Extract the (X, Y) coordinate from the center of the cell holding the provided text.  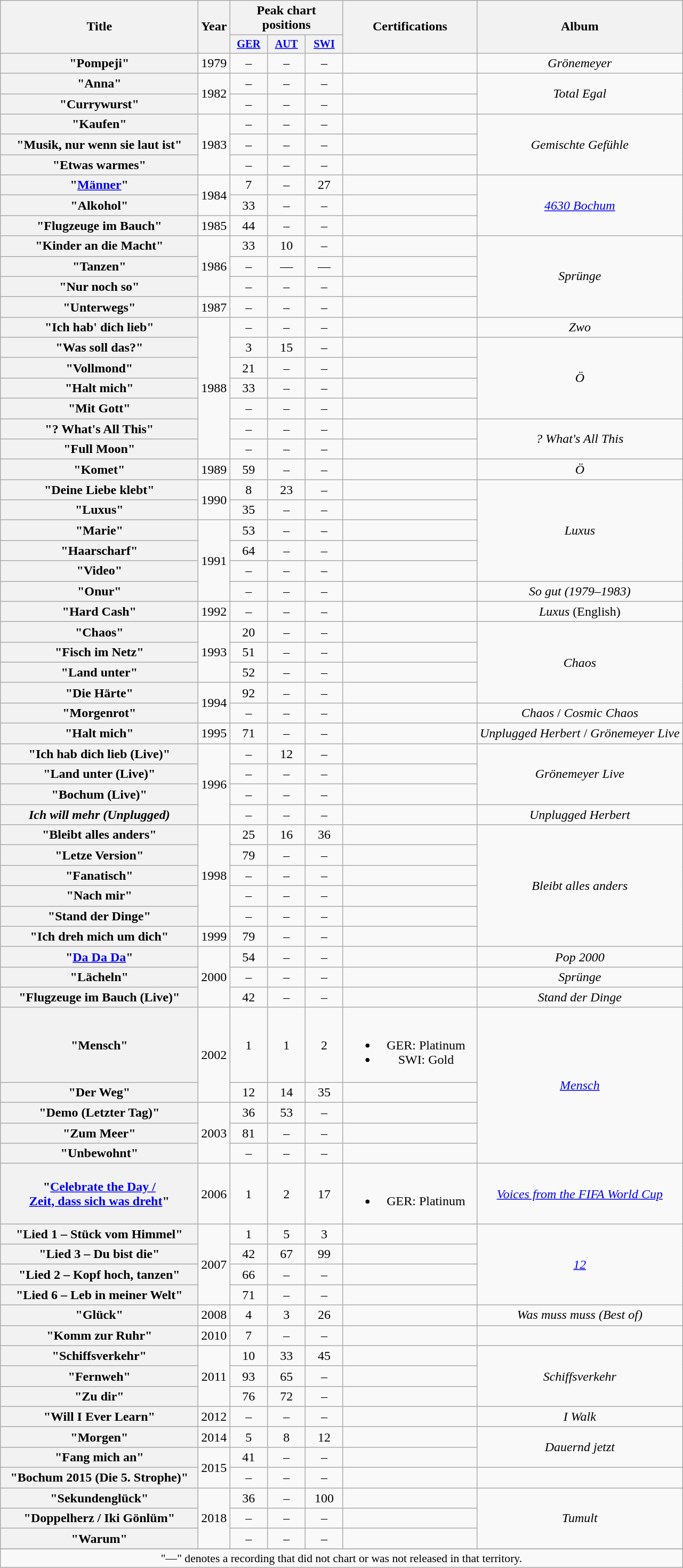
"Letze Version" (99, 855)
"Bleibt alles anders" (99, 835)
"Unterwegs" (99, 307)
"Unbewohnt" (99, 1153)
"Lied 2 – Kopf hoch, tanzen" (99, 1275)
66 (248, 1275)
25 (248, 835)
"—" denotes a recording that did not chart or was not released in that territory. (341, 1558)
45 (324, 1356)
1995 (214, 734)
So gut (1979–1983) (580, 591)
Schiffsverkehr (580, 1376)
"Stand der Dinge" (99, 916)
"Kaufen" (99, 124)
4 (248, 1315)
"Fanatisch" (99, 875)
Pop 2000 (580, 957)
Voices from the FIFA World Cup (580, 1194)
? What's All This (580, 439)
"Lied 1 – Stück vom Himmel" (99, 1234)
Year (214, 27)
64 (248, 551)
"Nur noch so" (99, 286)
"Lächeln" (99, 977)
"Schiffsverkehr" (99, 1356)
20 (248, 632)
51 (248, 652)
Zwo (580, 327)
"Morgenrot" (99, 713)
Unplugged Herbert / Grönemeyer Live (580, 734)
2006 (214, 1194)
"Bochum 2015 (Die 5. Strophe)" (99, 1478)
"Etwas warmes" (99, 165)
Bleibt alles anders (580, 886)
92 (248, 693)
4630 Bochum (580, 205)
"Ich hab dich lieb (Live)" (99, 754)
"Flugzeuge im Bauch (Live)" (99, 997)
44 (248, 226)
"Flugzeuge im Bauch" (99, 226)
"Die Härte" (99, 693)
2011 (214, 1376)
1996 (214, 784)
2000 (214, 977)
Grönemeyer Live (580, 774)
1985 (214, 226)
"Komet" (99, 469)
"Currywurst" (99, 104)
1994 (214, 703)
1988 (214, 388)
2007 (214, 1264)
"Tanzen" (99, 266)
AUT (287, 44)
2010 (214, 1335)
"Komm zur Ruhr" (99, 1335)
41 (248, 1457)
"Land unter" (99, 672)
93 (248, 1376)
Peak chart positions (287, 18)
Chaos (580, 662)
"Deine Liebe klebt" (99, 490)
Chaos / Cosmic Chaos (580, 713)
"Fernweh" (99, 1376)
"Was soll das?" (99, 347)
"Kinder an die Macht" (99, 246)
"Lied 3 – Du bist die" (99, 1254)
1983 (214, 145)
Grönemeyer (580, 63)
23 (287, 490)
"Nach mir" (99, 896)
76 (248, 1396)
"Haarscharf" (99, 551)
"Onur" (99, 591)
2018 (214, 1518)
"Demo (Letzter Tag)" (99, 1113)
Unplugged Herbert (580, 815)
100 (324, 1498)
1984 (214, 195)
21 (248, 368)
14 (287, 1092)
Ich will mehr (Unplugged) (99, 815)
"Glück" (99, 1315)
17 (324, 1194)
1992 (214, 611)
Mensch (580, 1085)
2003 (214, 1133)
2002 (214, 1055)
"Doppelherz / Iki Gönlüm" (99, 1518)
"Luxus" (99, 510)
1998 (214, 875)
59 (248, 469)
Album (580, 27)
"Ich dreh mich um dich" (99, 936)
54 (248, 957)
"Der Weg" (99, 1092)
1990 (214, 500)
"Will I Ever Learn" (99, 1416)
"Ich hab' dich lieb" (99, 327)
GER (248, 44)
"Anna" (99, 84)
"Land unter (Live)" (99, 774)
"Fisch im Netz" (99, 652)
2014 (214, 1437)
99 (324, 1254)
"Vollmond" (99, 368)
"Musik, nur wenn sie laut ist" (99, 145)
16 (287, 835)
"Sekundenglück" (99, 1498)
"Celebrate the Day / Zeit, dass sich was dreht" (99, 1194)
1991 (214, 561)
1982 (214, 94)
"Full Moon" (99, 449)
52 (248, 672)
Luxus (English) (580, 611)
GER: Platinum (409, 1194)
"Da Da Da" (99, 957)
1986 (214, 266)
"Lied 6 – Leb in meiner Welt" (99, 1295)
Stand der Dinge (580, 997)
"Pompeji" (99, 63)
"Bochum (Live)" (99, 794)
"Männer" (99, 185)
"Marie" (99, 530)
"Alkohol" (99, 205)
"Hard Cash" (99, 611)
"Video" (99, 571)
2015 (214, 1467)
26 (324, 1315)
Tumult (580, 1518)
"Chaos" (99, 632)
2012 (214, 1416)
I Walk (580, 1416)
67 (287, 1254)
27 (324, 185)
1993 (214, 652)
Gemischte Gefühle (580, 145)
"? What's All This" (99, 429)
1989 (214, 469)
81 (248, 1133)
1979 (214, 63)
15 (287, 347)
"Mensch" (99, 1045)
65 (287, 1376)
Luxus (580, 530)
"Zum Meer" (99, 1133)
"Zu dir" (99, 1396)
2008 (214, 1315)
72 (287, 1396)
Total Egal (580, 94)
SWI (324, 44)
1999 (214, 936)
"Warum" (99, 1539)
"Mit Gott" (99, 409)
Was muss muss (Best of) (580, 1315)
Dauernd jetzt (580, 1447)
GER: PlatinumSWI: Gold (409, 1045)
1987 (214, 307)
"Fang mich an" (99, 1457)
Title (99, 27)
Certifications (409, 27)
"Morgen" (99, 1437)
